Identify which cell holds the provided text, then report its (X, Y) central coordinate. 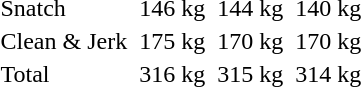
175 kg (172, 41)
170 kg (250, 41)
